Pinpoint the cell where the given text exists, returning its (x, y) midpoint coordinate. 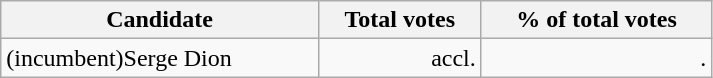
% of total votes (596, 20)
accl. (400, 58)
Total votes (400, 20)
. (596, 58)
(incumbent)Serge Dion (160, 58)
Candidate (160, 20)
